For the text-containing cell, return its midpoint in [X, Y] coordinate format. 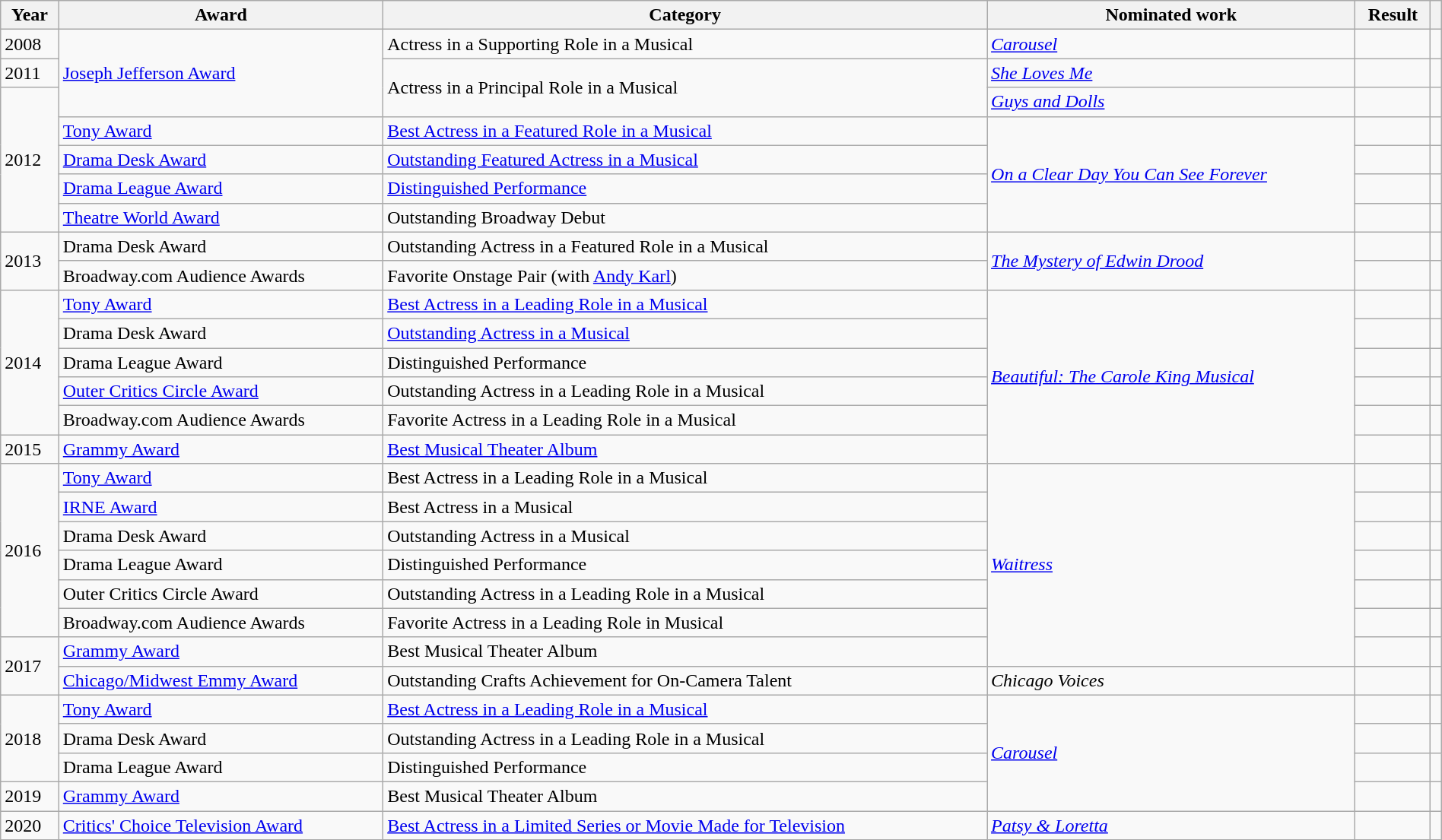
Joseph Jefferson Award [221, 73]
2018 [30, 738]
Outstanding Crafts Achievement for On-Camera Talent [685, 680]
Beautiful: The Carole King Musical [1171, 376]
Critics' Choice Television Award [221, 825]
On a Clear Day You Can See Forever [1171, 174]
Theatre World Award [221, 217]
2012 [30, 160]
Outstanding Actress in a Featured Role in a Musical [685, 246]
Guys and Dolls [1171, 102]
Outstanding Broadway Debut [685, 217]
2008 [30, 44]
Actress in a Principal Role in a Musical [685, 87]
Favorite Actress in a Leading Role in a Musical [685, 420]
2015 [30, 449]
Outstanding Featured Actress in a Musical [685, 160]
Year [30, 15]
Favorite Actress in a Leading Role in Musical [685, 623]
2016 [30, 550]
Nominated work [1171, 15]
Category [685, 15]
She Loves Me [1171, 73]
Best Actress in a Limited Series or Movie Made for Television [685, 825]
Best Actress in a Featured Role in a Musical [685, 131]
Chicago Voices [1171, 680]
IRNE Award [221, 507]
Favorite Onstage Pair (with Andy Karl) [685, 275]
2017 [30, 666]
2019 [30, 796]
2011 [30, 73]
2013 [30, 261]
Result [1393, 15]
Waitress [1171, 565]
The Mystery of Edwin Drood [1171, 261]
Award [221, 15]
Best Actress in a Musical [685, 507]
Actress in a Supporting Role in a Musical [685, 44]
Patsy & Loretta [1171, 825]
Chicago/Midwest Emmy Award [221, 680]
2020 [30, 825]
2014 [30, 362]
